Pinpoint the cell where the given text exists, returning its (x, y) midpoint coordinate. 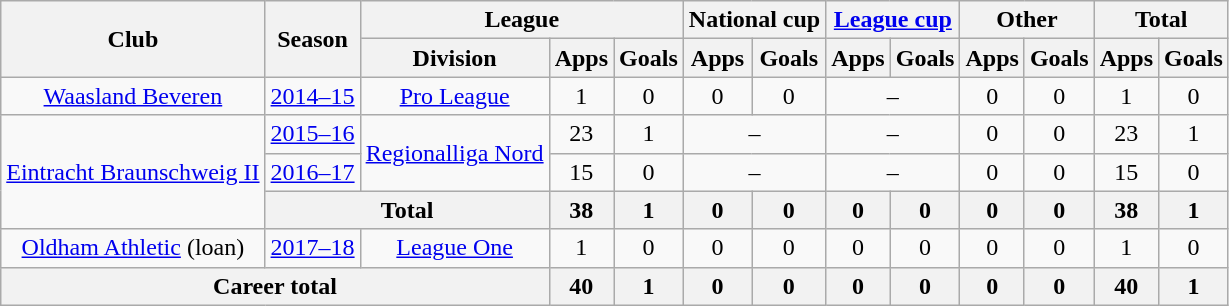
2014–15 (312, 96)
Pro League (454, 96)
2015–16 (312, 134)
Oldham Athletic (loan) (133, 248)
League (522, 20)
National cup (754, 20)
2016–17 (312, 172)
League One (454, 248)
Career total (275, 286)
Eintracht Braunschweig II (133, 172)
2017–18 (312, 248)
Regionalliga Nord (454, 153)
Division (454, 58)
Season (312, 39)
League cup (893, 20)
Waasland Beveren (133, 96)
Other (1027, 20)
Club (133, 39)
